Scan for the cell matching the given text and deliver its (X, Y) coordinate at center. 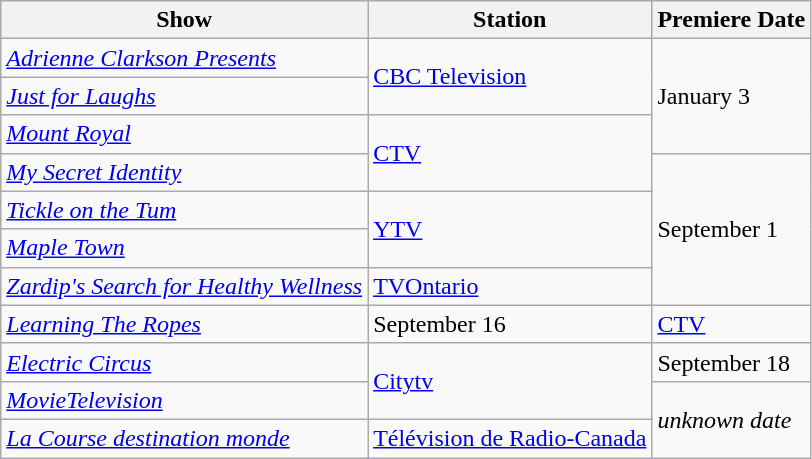
YTV (510, 229)
CBC Television (510, 77)
Tickle on the Tum (184, 210)
Premiere Date (732, 20)
Electric Circus (184, 362)
La Course destination monde (184, 438)
Show (184, 20)
Zardip's Search for Healthy Wellness (184, 286)
Adrienne Clarkson Presents (184, 58)
Mount Royal (184, 134)
unknown date (732, 419)
My Secret Identity (184, 172)
TVOntario (510, 286)
Maple Town (184, 248)
Learning The Ropes (184, 324)
MovieTelevision (184, 400)
Station (510, 20)
Just for Laughs (184, 96)
January 3 (732, 96)
Citytv (510, 381)
September 18 (732, 362)
September 1 (732, 229)
September 16 (510, 324)
Télévision de Radio-Canada (510, 438)
